For the text-containing cell, return its midpoint in [X, Y] coordinate format. 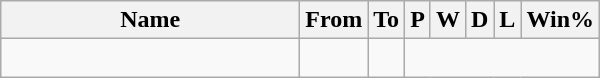
W [448, 20]
Win% [560, 20]
To [386, 20]
D [479, 20]
L [508, 20]
From [334, 20]
Name [150, 20]
P [418, 20]
